Extract the (X, Y) coordinate from the center of the cell holding the provided text.  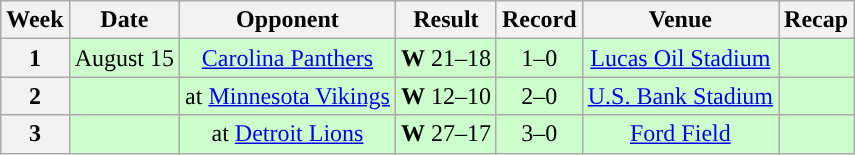
W 12–10 (446, 96)
Venue (680, 20)
Date (124, 20)
Result (446, 20)
1–0 (539, 58)
Recap (816, 20)
at Minnesota Vikings (288, 96)
Record (539, 20)
3 (35, 134)
at Detroit Lions (288, 134)
August 15 (124, 58)
W 21–18 (446, 58)
Carolina Panthers (288, 58)
Opponent (288, 20)
W 27–17 (446, 134)
Week (35, 20)
1 (35, 58)
3–0 (539, 134)
2–0 (539, 96)
U.S. Bank Stadium (680, 96)
Ford Field (680, 134)
Lucas Oil Stadium (680, 58)
2 (35, 96)
